Find where the given text appears and provide that cell's center as (x, y) coordinate. 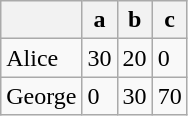
George (42, 96)
b (134, 20)
Alice (42, 58)
20 (134, 58)
70 (170, 96)
a (100, 20)
c (170, 20)
